Scan for the cell matching the given text and deliver its [x, y] coordinate at center. 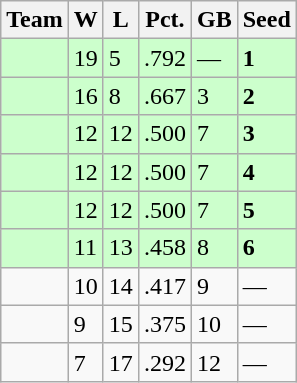
Team [35, 20]
W [86, 20]
1 [266, 58]
17 [120, 362]
.458 [164, 248]
.292 [164, 362]
L [120, 20]
16 [86, 96]
4 [266, 172]
.667 [164, 96]
2 [266, 96]
.417 [164, 286]
14 [120, 286]
.792 [164, 58]
Pct. [164, 20]
GB [214, 20]
Seed [266, 20]
15 [120, 324]
.375 [164, 324]
11 [86, 248]
6 [266, 248]
13 [120, 248]
19 [86, 58]
